Identify which cell holds the provided text, then report its (X, Y) central coordinate. 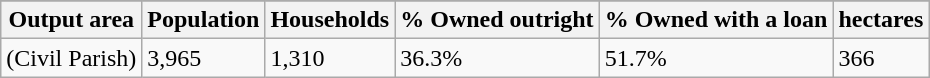
% Owned with a loan (716, 20)
hectares (881, 20)
Output area (72, 20)
Population (204, 20)
Households (330, 20)
36.3% (497, 58)
51.7% (716, 58)
% Owned outright (497, 20)
1,310 (330, 58)
(Civil Parish) (72, 58)
3,965 (204, 58)
366 (881, 58)
